Identify which cell holds the provided text, then report its (X, Y) central coordinate. 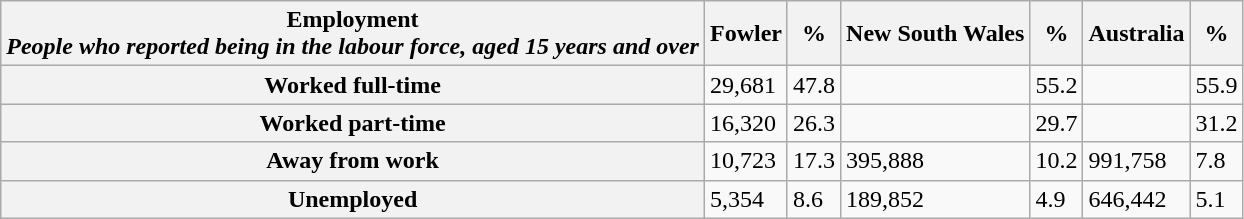
New South Wales (936, 34)
Australia (1136, 34)
17.3 (814, 161)
26.3 (814, 123)
Worked part-time (353, 123)
29,681 (746, 85)
EmploymentPeople who reported being in the labour force, aged 15 years and over (353, 34)
5,354 (746, 199)
55.9 (1216, 85)
29.7 (1056, 123)
10,723 (746, 161)
4.9 (1056, 199)
47.8 (814, 85)
Away from work (353, 161)
31.2 (1216, 123)
Fowler (746, 34)
8.6 (814, 199)
16,320 (746, 123)
991,758 (1136, 161)
7.8 (1216, 161)
189,852 (936, 199)
395,888 (936, 161)
Worked full-time (353, 85)
5.1 (1216, 199)
646,442 (1136, 199)
10.2 (1056, 161)
Unemployed (353, 199)
55.2 (1056, 85)
